For the text-containing cell, return its midpoint in (x, y) coordinate format. 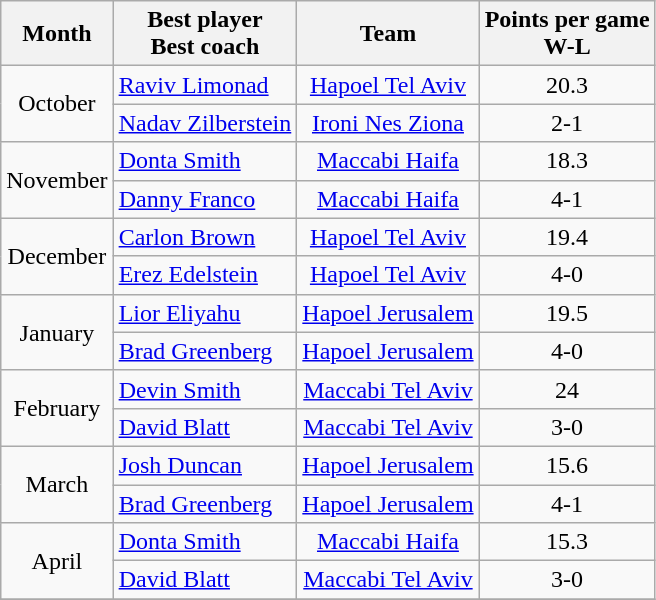
15.6 (567, 465)
20.3 (567, 85)
Points per gameW-L (567, 34)
18.3 (567, 161)
October (57, 104)
19.4 (567, 237)
Team (388, 34)
Nadav Zilberstein (205, 123)
Erez Edelstein (205, 275)
Ironi Nes Ziona (388, 123)
15.3 (567, 542)
February (57, 408)
Danny Franco (205, 199)
January (57, 332)
March (57, 484)
19.5 (567, 313)
2-1 (567, 123)
Josh Duncan (205, 465)
Raviv Limonad (205, 85)
Best playerBest coach (205, 34)
Devin Smith (205, 389)
Carlon Brown (205, 237)
Lior Eliyahu (205, 313)
December (57, 256)
April (57, 561)
Month (57, 34)
24 (567, 389)
November (57, 180)
